Detect which cell encompasses the target text, then output its [X, Y] center coordinate. 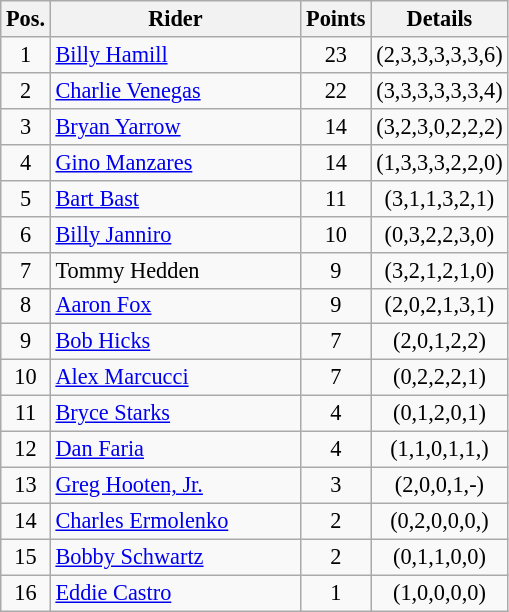
Points [336, 19]
(0,1,1,0,0) [440, 557]
6 [26, 234]
Dan Faria [175, 450]
(3,1,1,3,2,1) [440, 198]
Details [440, 19]
(2,0,2,1,3,1) [440, 306]
Greg Hooten, Jr. [175, 485]
Gino Manzares [175, 162]
Bob Hicks [175, 342]
(1,3,3,3,2,2,0) [440, 162]
12 [26, 450]
13 [26, 485]
Pos. [26, 19]
5 [26, 198]
Billy Hamill [175, 55]
(2,0,1,2,2) [440, 342]
(3,2,3,0,2,2,2) [440, 126]
Rider [175, 19]
Charlie Venegas [175, 90]
(0,3,2,2,3,0) [440, 234]
15 [26, 557]
(2,0,0,1,-) [440, 485]
(2,3,3,3,3,3,6) [440, 55]
Charles Ermolenko [175, 521]
(0,2,2,2,1) [440, 378]
Billy Janniro [175, 234]
(1,1,0,1,1,) [440, 450]
Tommy Hedden [175, 270]
Bobby Schwartz [175, 557]
(3,2,1,2,1,0) [440, 270]
Alex Marcucci [175, 378]
(1,0,0,0,0) [440, 593]
(0,2,0,0,0,) [440, 521]
Bart Bast [175, 198]
(0,1,2,0,1) [440, 414]
22 [336, 90]
(3,3,3,3,3,3,4) [440, 90]
8 [26, 306]
16 [26, 593]
Eddie Castro [175, 593]
Bryce Starks [175, 414]
23 [336, 55]
Aaron Fox [175, 306]
Bryan Yarrow [175, 126]
